Extract the (X, Y) coordinate from the center of the cell holding the provided text.  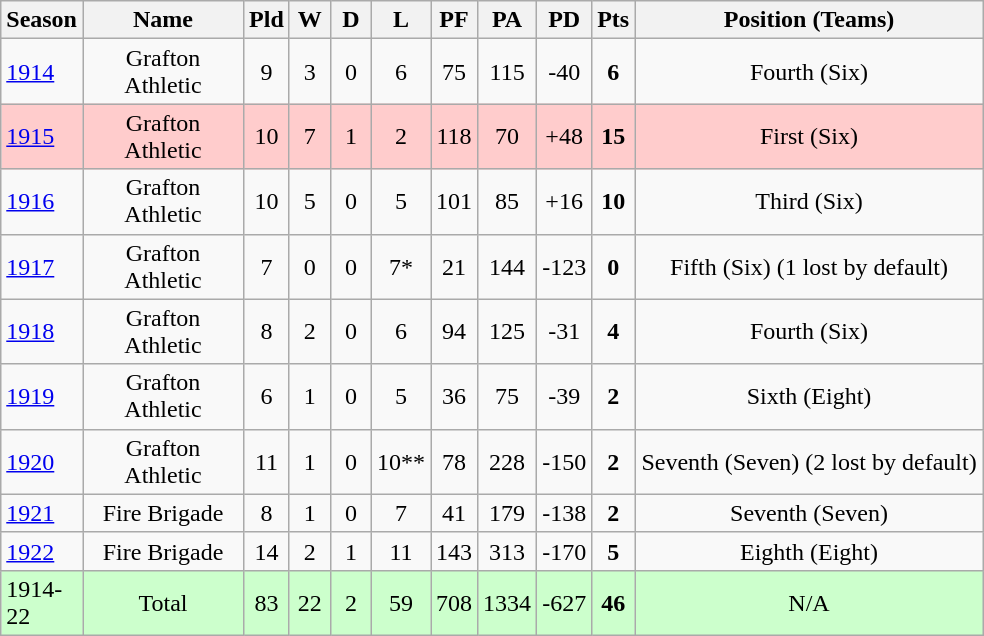
1916 (42, 202)
7* (400, 266)
-123 (564, 266)
1914-22 (42, 602)
1917 (42, 266)
143 (454, 551)
1922 (42, 551)
118 (454, 136)
+48 (564, 136)
1915 (42, 136)
N/A (810, 602)
10** (400, 462)
Sixth (Eight) (810, 396)
36 (454, 396)
-31 (564, 332)
+16 (564, 202)
115 (508, 72)
78 (454, 462)
1918 (42, 332)
-627 (564, 602)
D (350, 20)
101 (454, 202)
W (310, 20)
41 (454, 513)
-39 (564, 396)
83 (267, 602)
1914 (42, 72)
Pts (614, 20)
Fifth (Six) (1 lost by default) (810, 266)
Seventh (Seven) (810, 513)
L (400, 20)
179 (508, 513)
1920 (42, 462)
1334 (508, 602)
4 (614, 332)
Eighth (Eight) (810, 551)
144 (508, 266)
-40 (564, 72)
1921 (42, 513)
15 (614, 136)
-170 (564, 551)
313 (508, 551)
Total (162, 602)
21 (454, 266)
14 (267, 551)
-138 (564, 513)
94 (454, 332)
125 (508, 332)
Name (162, 20)
Pld (267, 20)
Position (Teams) (810, 20)
70 (508, 136)
708 (454, 602)
228 (508, 462)
1919 (42, 396)
PA (508, 20)
59 (400, 602)
Third (Six) (810, 202)
22 (310, 602)
46 (614, 602)
-150 (564, 462)
PF (454, 20)
First (Six) (810, 136)
85 (508, 202)
Seventh (Seven) (2 lost by default) (810, 462)
Season (42, 20)
PD (564, 20)
9 (267, 72)
3 (310, 72)
